Determine the (X, Y) coordinate at the center of the cell enclosing the given text.  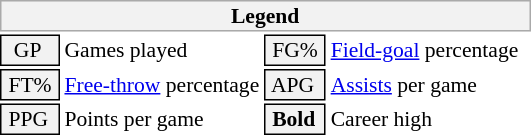
FG% (295, 50)
Legend (265, 16)
Field-goal percentage (430, 50)
APG (295, 85)
Assists per game (430, 85)
GP (30, 50)
FT% (30, 85)
Free-throw percentage (162, 85)
Games played (162, 50)
